Scan for the cell matching the given text and deliver its (X, Y) coordinate at center. 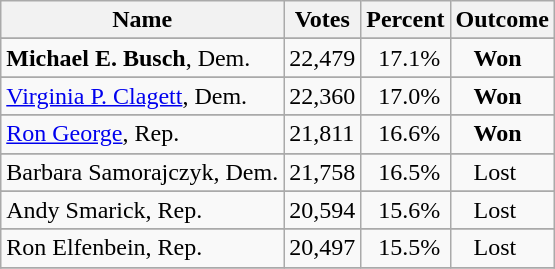
17.0% (406, 96)
Barbara Samorajczyk, Dem. (142, 172)
15.5% (406, 248)
Michael E. Busch, Dem. (142, 58)
Andy Smarick, Rep. (142, 210)
21,758 (322, 172)
Virginia P. Clagett, Dem. (142, 96)
15.6% (406, 210)
Votes (322, 20)
16.6% (406, 134)
20,594 (322, 210)
16.5% (406, 172)
Outcome (502, 20)
21,811 (322, 134)
Name (142, 20)
22,479 (322, 58)
20,497 (322, 248)
22,360 (322, 96)
Ron George, Rep. (142, 134)
Percent (406, 20)
17.1% (406, 58)
Ron Elfenbein, Rep. (142, 248)
